Capture the cell that displays the provided text and extract its [X, Y] central coordinate. 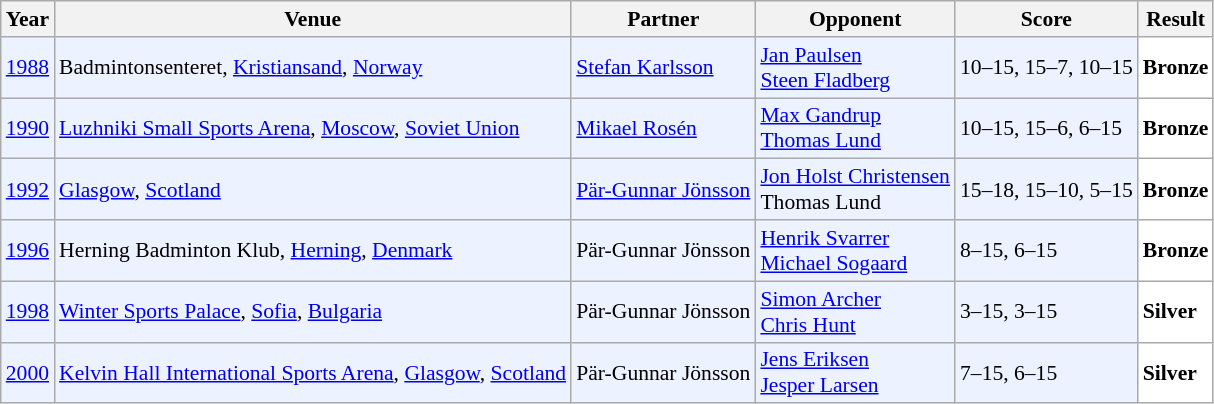
1996 [28, 250]
1992 [28, 190]
2000 [28, 372]
Jan Paulsen Steen Fladberg [855, 68]
Partner [663, 19]
Venue [312, 19]
1988 [28, 68]
1998 [28, 312]
Simon Archer Chris Hunt [855, 312]
7–15, 6–15 [1046, 372]
Henrik Svarrer Michael Sogaard [855, 250]
Mikael Rosén [663, 128]
Badmintonsenteret, Kristiansand, Norway [312, 68]
10–15, 15–7, 10–15 [1046, 68]
15–18, 15–10, 5–15 [1046, 190]
Year [28, 19]
Jens Eriksen Jesper Larsen [855, 372]
8–15, 6–15 [1046, 250]
Stefan Karlsson [663, 68]
1990 [28, 128]
Score [1046, 19]
Winter Sports Palace, Sofia, Bulgaria [312, 312]
Glasgow, Scotland [312, 190]
Max Gandrup Thomas Lund [855, 128]
10–15, 15–6, 6–15 [1046, 128]
Result [1176, 19]
3–15, 3–15 [1046, 312]
Herning Badminton Klub, Herning, Denmark [312, 250]
Luzhniki Small Sports Arena, Moscow, Soviet Union [312, 128]
Kelvin Hall International Sports Arena, Glasgow, Scotland [312, 372]
Jon Holst Christensen Thomas Lund [855, 190]
Opponent [855, 19]
